Find where the given text appears and provide that cell's center as [x, y] coordinate. 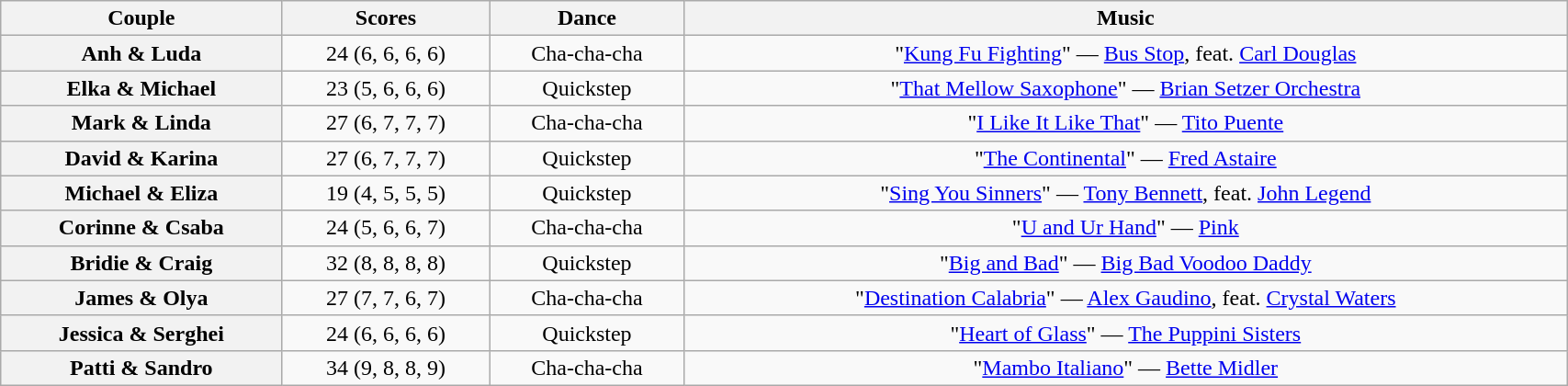
Patti & Sandro [141, 368]
Mark & Linda [141, 123]
"That Mellow Saxophone" — Brian Setzer Orchestra [1126, 88]
"Kung Fu Fighting" — Bus Stop, feat. Carl Douglas [1126, 53]
24 (5, 6, 6, 7) [386, 228]
Michael & Eliza [141, 193]
"Sing You Sinners" — Tony Bennett, feat. John Legend [1126, 193]
34 (9, 8, 8, 9) [386, 368]
27 (7, 7, 6, 7) [386, 298]
James & Olya [141, 298]
Music [1126, 18]
"Destination Calabria" ― Alex Gaudino, feat. Crystal Waters [1126, 298]
Couple [141, 18]
"I Like It Like That" — Tito Puente [1126, 123]
Scores [386, 18]
Elka & Michael [141, 88]
"Mambo Italiano" — Bette Midler [1126, 368]
19 (4, 5, 5, 5) [386, 193]
32 (8, 8, 8, 8) [386, 263]
"The Continental" — Fred Astaire [1126, 158]
Jessica & Serghei [141, 333]
"Heart of Glass" — The Puppini Sisters [1126, 333]
"Big and Bad" — Big Bad Voodoo Daddy [1126, 263]
David & Karina [141, 158]
Anh & Luda [141, 53]
Dance [587, 18]
23 (5, 6, 6, 6) [386, 88]
Corinne & Csaba [141, 228]
"U and Ur Hand" — Pink [1126, 228]
Bridie & Craig [141, 263]
